Capture the cell that displays the provided text and extract its (X, Y) central coordinate. 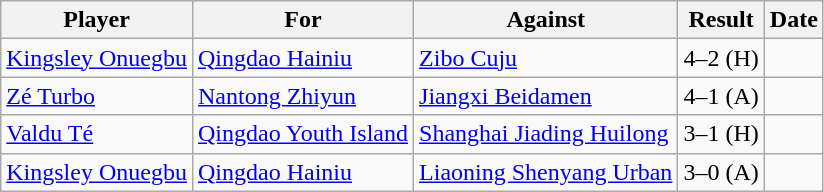
Zé Turbo (97, 96)
Player (97, 20)
3–1 (H) (721, 134)
Liaoning Shenyang Urban (546, 172)
Nantong Zhiyun (302, 96)
Valdu Té (97, 134)
Result (721, 20)
Against (546, 20)
4–1 (A) (721, 96)
4–2 (H) (721, 58)
For (302, 20)
Shanghai Jiading Huilong (546, 134)
Jiangxi Beidamen (546, 96)
Date (794, 20)
3–0 (A) (721, 172)
Qingdao Youth Island (302, 134)
Zibo Cuju (546, 58)
